Extract the [x, y] coordinate from the center of the cell holding the provided text.  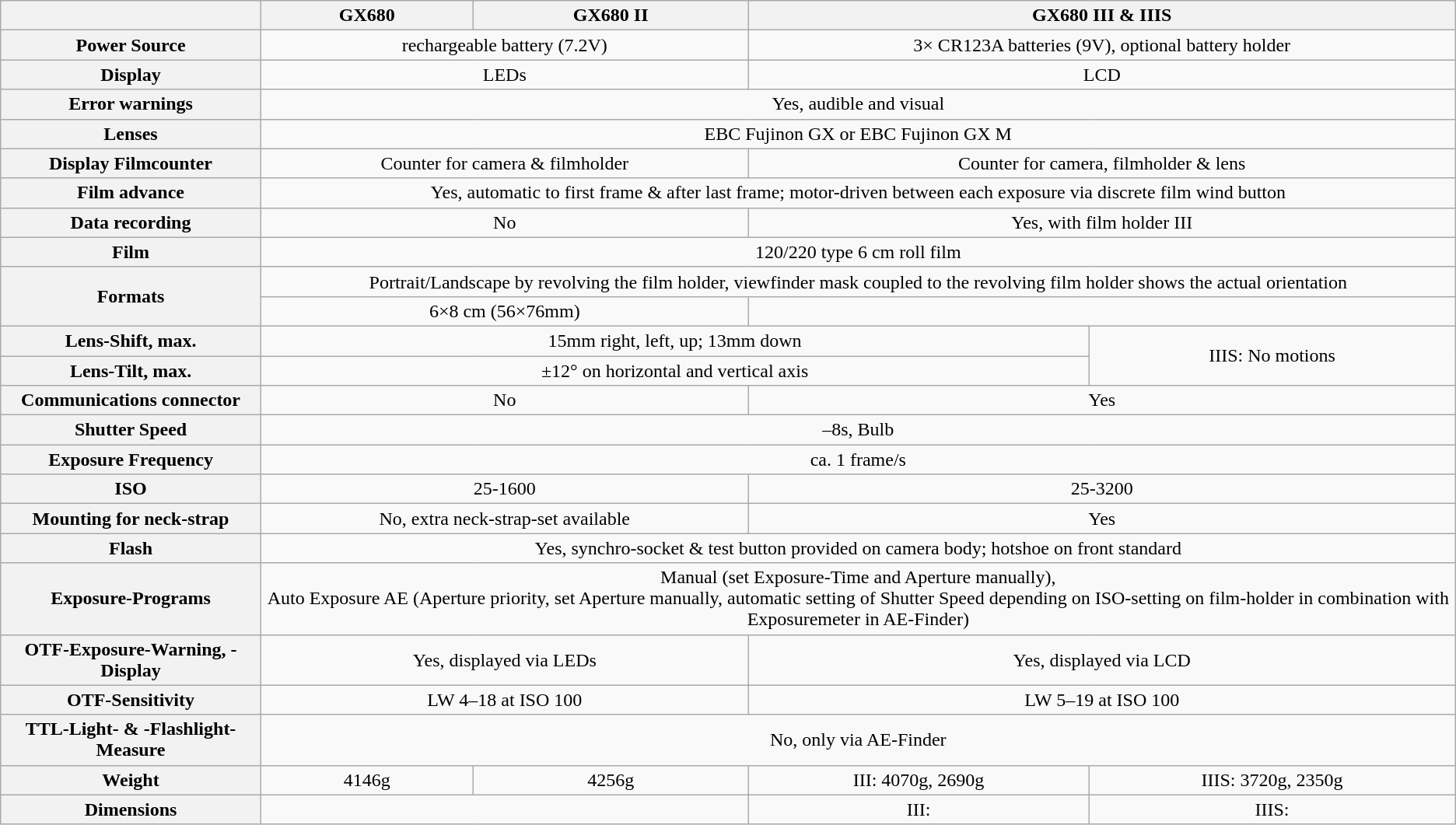
25-3200 [1101, 489]
Dimensions [131, 809]
Exposure Frequency [131, 460]
No, extra neck-strap-set available [504, 519]
Lens-Shift, max. [131, 341]
Flash [131, 548]
15mm right, left, up; 13mm down [674, 341]
LW 5–19 at ISO 100 [1101, 700]
Counter for camera, filmholder & lens [1101, 163]
IIIS: 3720g, 2350g [1272, 780]
Counter for camera & filmholder [504, 163]
LCD [1101, 75]
III: [919, 809]
III: 4070g, 2690g [919, 780]
rechargeable battery (7.2V) [504, 45]
OTF-Exposure-Warning, -Display [131, 659]
±12° on horizontal and vertical axis [674, 371]
IIIS: [1272, 809]
IIIS: No motions [1272, 355]
Yes, displayed via LEDs [504, 659]
Weight [131, 780]
GX680 III & IIIS [1101, 16]
Communications connector [131, 400]
Film [131, 252]
Exposure-Programs [131, 599]
Yes, audible and visual [858, 104]
ca. 1 frame/s [858, 460]
Film advance [131, 193]
Yes, with film holder III [1101, 222]
No, only via AE-Finder [858, 740]
ISO [131, 489]
LW 4–18 at ISO 100 [504, 700]
4256g [611, 780]
Display [131, 75]
Lenses [131, 134]
Mounting for neck-strap [131, 519]
Display Filmcounter [131, 163]
4146g [367, 780]
GX680 [367, 16]
25-1600 [504, 489]
LEDs [504, 75]
Lens-Tilt, max. [131, 371]
3× CR123A batteries (9V), optional battery holder [1101, 45]
Yes, automatic to first frame & after last frame; motor-driven between each exposure via discrete film wind button [858, 193]
GX680 II [611, 16]
Data recording [131, 222]
Yes, displayed via LCD [1101, 659]
Portrait/Landscape by revolving the film holder, viewfinder mask coupled to the revolving film holder shows the actual orientation [858, 281]
–8s, Bulb [858, 430]
OTF-Sensitivity [131, 700]
Shutter Speed [131, 430]
Yes, synchro-socket & test button provided on camera body; hotshoe on front standard [858, 548]
Power Source [131, 45]
Error warnings [131, 104]
120/220 type 6 cm roll film [858, 252]
EBC Fujinon GX or EBC Fujinon GX M [858, 134]
6×8 cm (56×76mm) [504, 311]
TTL-Light- & -Flashlight-Measure [131, 740]
Formats [131, 296]
